Extract the (X, Y) coordinate from the center of the cell holding the provided text.  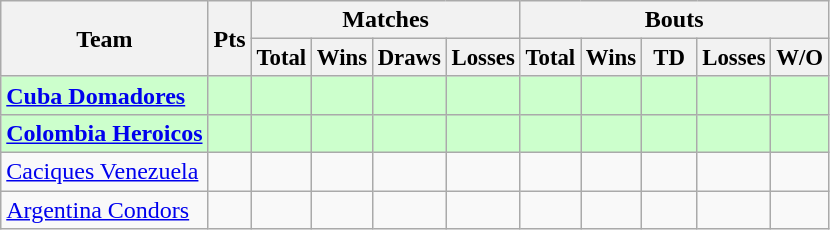
TD (669, 58)
Colombia Heroicos (104, 133)
Matches (386, 20)
Bouts (674, 20)
Argentina Condors (104, 210)
Cuba Domadores (104, 95)
Draws (409, 58)
Caciques Venezuela (104, 172)
Team (104, 39)
W/O (800, 58)
Pts (230, 39)
